Identify which cell holds the provided text, then report its [x, y] central coordinate. 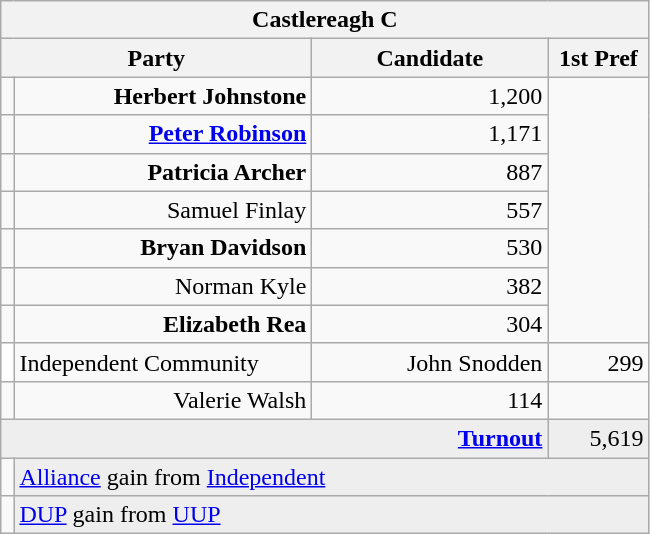
Elizabeth Rea [163, 324]
DUP gain from UUP [332, 515]
Party [156, 58]
1st Pref [598, 58]
Valerie Walsh [163, 400]
John Snodden [430, 362]
299 [598, 362]
1,200 [430, 96]
5,619 [598, 438]
Castlereagh C [325, 20]
530 [430, 248]
887 [430, 172]
382 [430, 286]
Samuel Finlay [163, 210]
Herbert Johnstone [163, 96]
1,171 [430, 134]
Patricia Archer [163, 172]
114 [430, 400]
557 [430, 210]
Alliance gain from Independent [332, 477]
Bryan Davidson [163, 248]
Candidate [430, 58]
Norman Kyle [163, 286]
Turnout [274, 438]
Peter Robinson [163, 134]
Independent Community [163, 362]
304 [430, 324]
